Scan for the cell matching the given text and deliver its (x, y) coordinate at center. 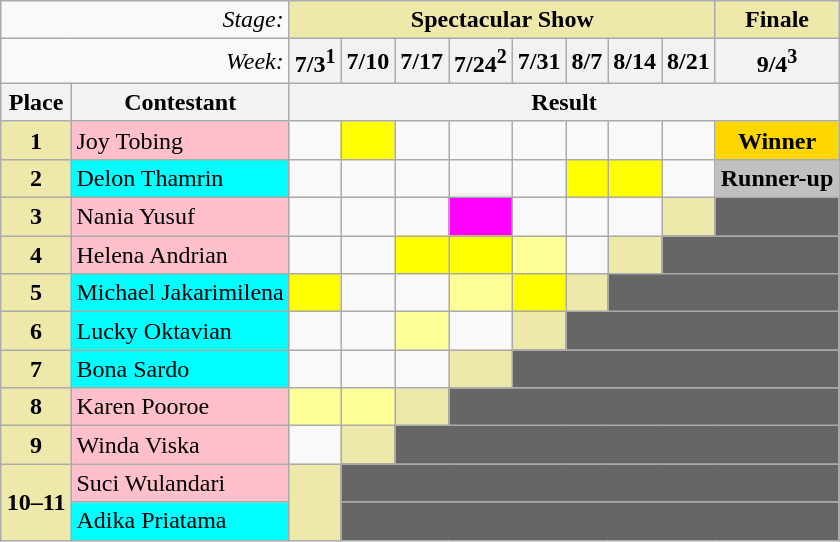
Result (564, 102)
Contestant (180, 102)
Place (36, 102)
1 (36, 140)
Week: (145, 62)
Lucky Oktavian (180, 331)
7/10 (368, 62)
6 (36, 331)
9 (36, 445)
8 (36, 407)
4 (36, 255)
Adika Priatama (180, 521)
7/242 (481, 62)
8/14 (635, 62)
Suci Wulandari (180, 483)
Nania Yusuf (180, 217)
Joy Tobing (180, 140)
2 (36, 178)
8/21 (689, 62)
Winda Viska (180, 445)
Karen Pooroe (180, 407)
9/43 (777, 62)
10–11 (36, 502)
7/17 (422, 62)
Winner (777, 140)
5 (36, 293)
Bona Sardo (180, 369)
8/7 (587, 62)
Stage: (145, 20)
Spectacular Show (502, 20)
Helena Andrian (180, 255)
Finale (777, 20)
Runner-up (777, 178)
3 (36, 217)
Michael Jakarimilena (180, 293)
Delon Thamrin (180, 178)
7 (36, 369)
